Detect which cell encompasses the target text, then output its [X, Y] center coordinate. 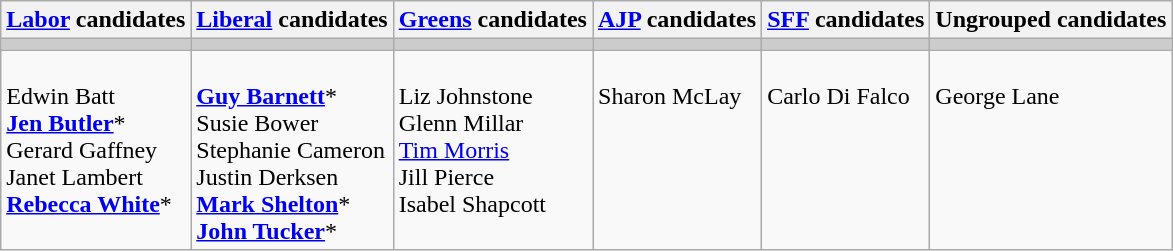
Liberal candidates [292, 20]
AJP candidates [676, 20]
Ungrouped candidates [1051, 20]
Guy Barnett* Susie Bower Stephanie Cameron Justin Derksen Mark Shelton* John Tucker* [292, 150]
Carlo Di Falco [846, 150]
Sharon McLay [676, 150]
Labor candidates [96, 20]
Liz Johnstone Glenn Millar Tim Morris Jill Pierce Isabel Shapcott [492, 150]
Edwin Batt Jen Butler* Gerard Gaffney Janet Lambert Rebecca White* [96, 150]
George Lane [1051, 150]
SFF candidates [846, 20]
Greens candidates [492, 20]
